Pinpoint the cell where the given text exists, returning its (X, Y) midpoint coordinate. 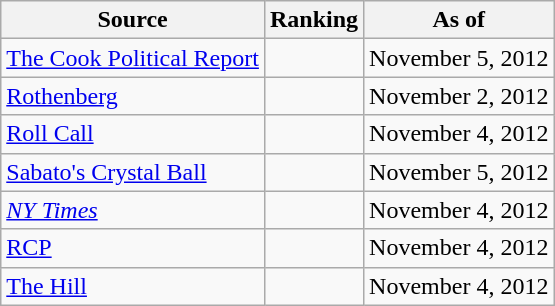
Rothenberg (133, 96)
Source (133, 20)
November 2, 2012 (459, 96)
The Hill (133, 286)
The Cook Political Report (133, 58)
Ranking (314, 20)
Sabato's Crystal Ball (133, 172)
RCP (133, 248)
Roll Call (133, 134)
As of (459, 20)
NY Times (133, 210)
